Pinpoint the cell where the given text exists, returning its (x, y) midpoint coordinate. 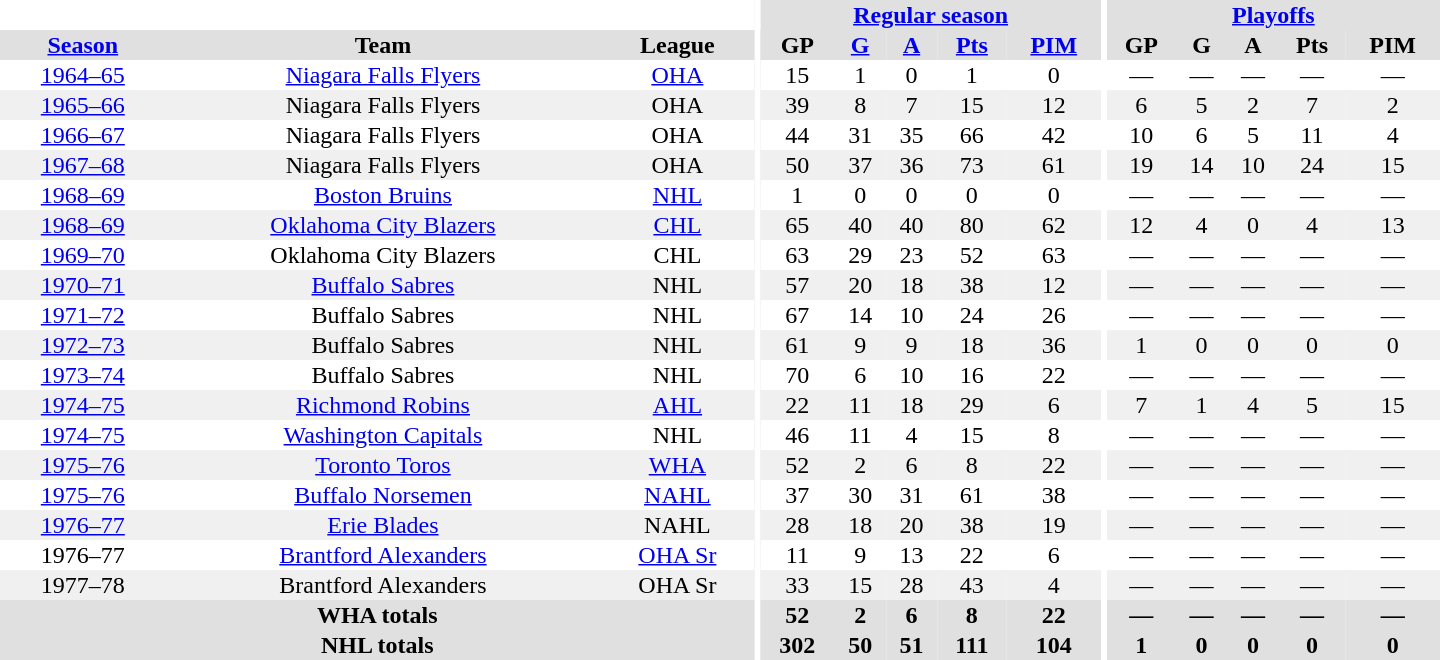
51 (912, 645)
WHA (677, 465)
67 (797, 315)
1964–65 (83, 75)
1967–68 (83, 165)
70 (797, 375)
Season (83, 45)
66 (972, 135)
League (677, 45)
35 (912, 135)
23 (912, 255)
73 (972, 165)
65 (797, 225)
1969–70 (83, 255)
46 (797, 435)
44 (797, 135)
Boston Bruins (384, 195)
Washington Capitals (384, 435)
1977–78 (83, 585)
1971–72 (83, 315)
1966–67 (83, 135)
111 (972, 645)
302 (797, 645)
30 (860, 495)
Team (384, 45)
16 (972, 375)
1965–66 (83, 105)
42 (1054, 135)
33 (797, 585)
1972–73 (83, 345)
1970–71 (83, 285)
39 (797, 105)
AHL (677, 405)
Regular season (930, 15)
Playoffs (1274, 15)
57 (797, 285)
80 (972, 225)
NHL totals (378, 645)
26 (1054, 315)
104 (1054, 645)
WHA totals (378, 615)
Toronto Toros (384, 465)
62 (1054, 225)
1973–74 (83, 375)
43 (972, 585)
Buffalo Norsemen (384, 495)
Erie Blades (384, 525)
Richmond Robins (384, 405)
